For the text-containing cell, return its midpoint in (x, y) coordinate format. 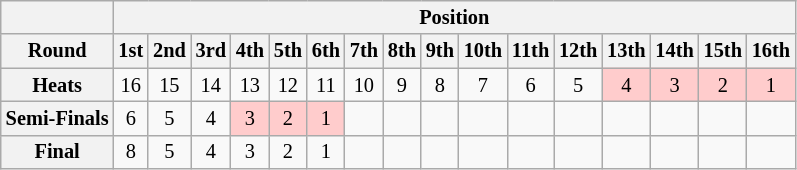
12 (288, 85)
15 (170, 85)
9th (440, 51)
11 (326, 85)
5th (288, 51)
15th (723, 51)
16 (132, 85)
3rd (211, 51)
13 (250, 85)
14th (674, 51)
4th (250, 51)
Round (58, 51)
1st (132, 51)
6th (326, 51)
7 (483, 85)
2nd (170, 51)
Position (455, 17)
Heats (58, 85)
9 (402, 85)
11th (530, 51)
14 (211, 85)
16th (771, 51)
Semi-Finals (58, 118)
8th (402, 51)
12th (578, 51)
10 (364, 85)
7th (364, 51)
13th (626, 51)
Final (58, 152)
10th (483, 51)
